Output the (X, Y) coordinate of the center of the cell containing the given text.  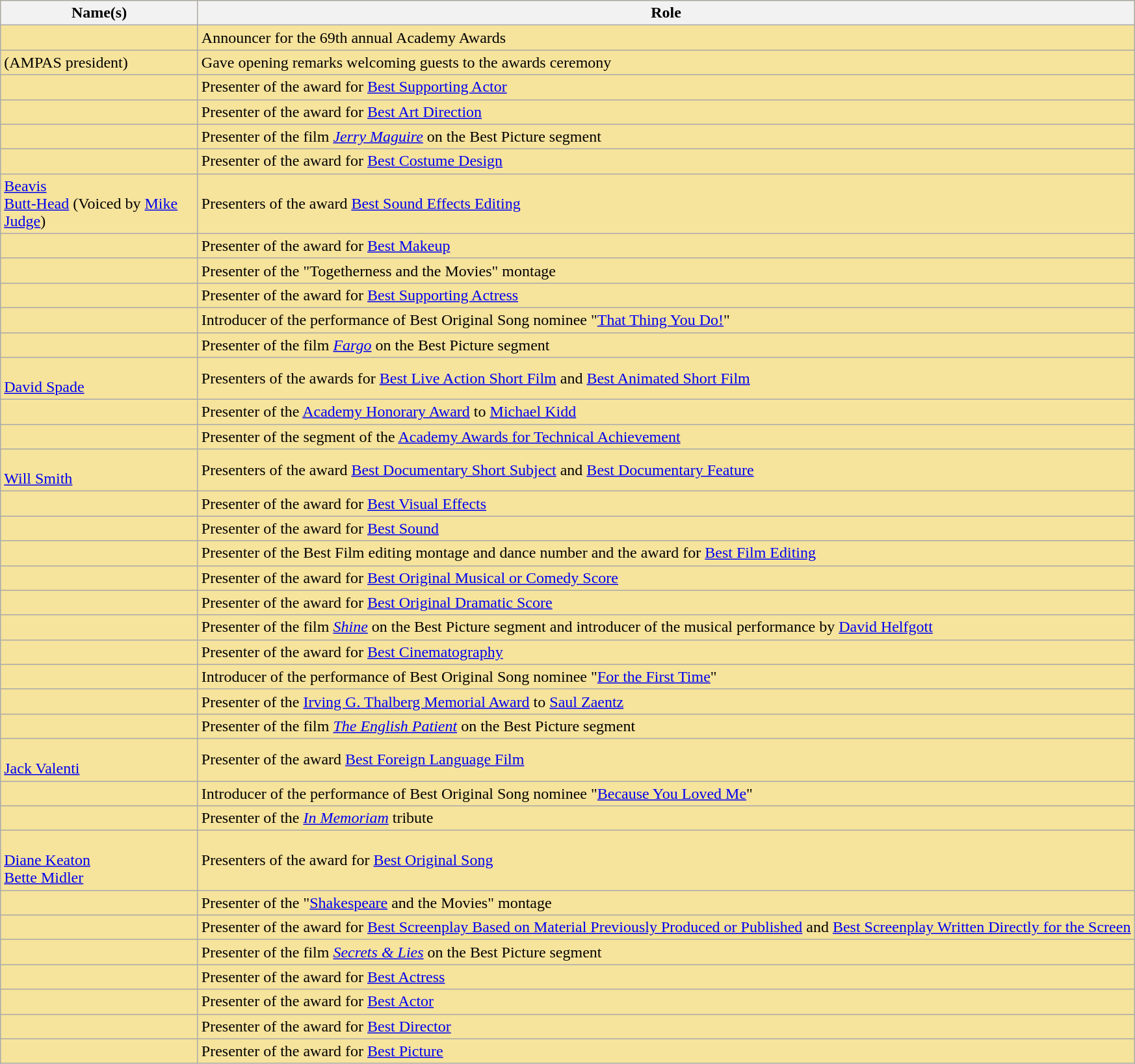
Diane KeatonBette Midler (99, 861)
Presenter of the award for Best Actor (666, 1002)
Presenter of the film The English Patient on the Best Picture segment (666, 726)
Presenter of the award for Best Art Direction (666, 112)
Presenter of the award for Best Original Dramatic Score (666, 603)
Presenters of the award for Best Original Song (666, 861)
Presenter of the award for Best Cinematography (666, 652)
Name(s) (99, 13)
Presenter of the award for Best Visual Effects (666, 504)
Presenter of the film Shine on the Best Picture segment and introducer of the musical performance by David Helfgott (666, 627)
Presenters of the award Best Documentary Short Subject and Best Documentary Feature (666, 471)
Presenter of the award for Best Picture (666, 1051)
Presenter of the award for Best Makeup (666, 246)
Presenter of the segment of the Academy Awards for Technical Achievement (666, 437)
Introducer of the performance of Best Original Song nominee "That Thing You Do!" (666, 320)
Presenter of the film Fargo on the Best Picture segment (666, 345)
Introducer of the performance of Best Original Song nominee "For the First Time" (666, 677)
Presenter of the "Shakespeare and the Movies" montage (666, 903)
Presenter of the Best Film editing montage and dance number and the award for Best Film Editing (666, 553)
BeavisButt-Head (Voiced by Mike Judge) (99, 203)
Presenter of the award for Best Supporting Actress (666, 295)
(AMPAS president) (99, 62)
Gave opening remarks welcoming guests to the awards ceremony (666, 62)
Presenter of the Irving G. Thalberg Memorial Award to Saul Zaentz (666, 701)
Presenter of the film Secrets & Lies on the Best Picture segment (666, 952)
Introducer of the performance of Best Original Song nominee "Because You Loved Me" (666, 794)
Presenter of the award for Best Supporting Actor (666, 87)
Presenter of the In Memoriam tribute (666, 818)
Presenter of the award for Best Sound (666, 528)
Presenter of the award for Best Costume Design (666, 161)
Presenter of the award for Best Actress (666, 977)
Announcer for the 69th annual Academy Awards (666, 38)
Will Smith (99, 471)
David Spade (99, 378)
Presenter of the "Togetherness and the Movies" montage (666, 270)
Presenter of the award Best Foreign Language Film (666, 759)
Presenter of the Academy Honorary Award to Michael Kidd (666, 412)
Presenter of the award for Best Screenplay Based on Material Previously Produced or Published and Best Screenplay Written Directly for the Screen (666, 928)
Presenter of the award for Best Director (666, 1026)
Role (666, 13)
Presenters of the award Best Sound Effects Editing (666, 203)
Presenters of the awards for Best Live Action Short Film and Best Animated Short Film (666, 378)
Presenter of the film Jerry Maguire on the Best Picture segment (666, 136)
Jack Valenti (99, 759)
Presenter of the award for Best Original Musical or Comedy Score (666, 578)
